Pinpoint the cell where the given text exists, returning its (X, Y) midpoint coordinate. 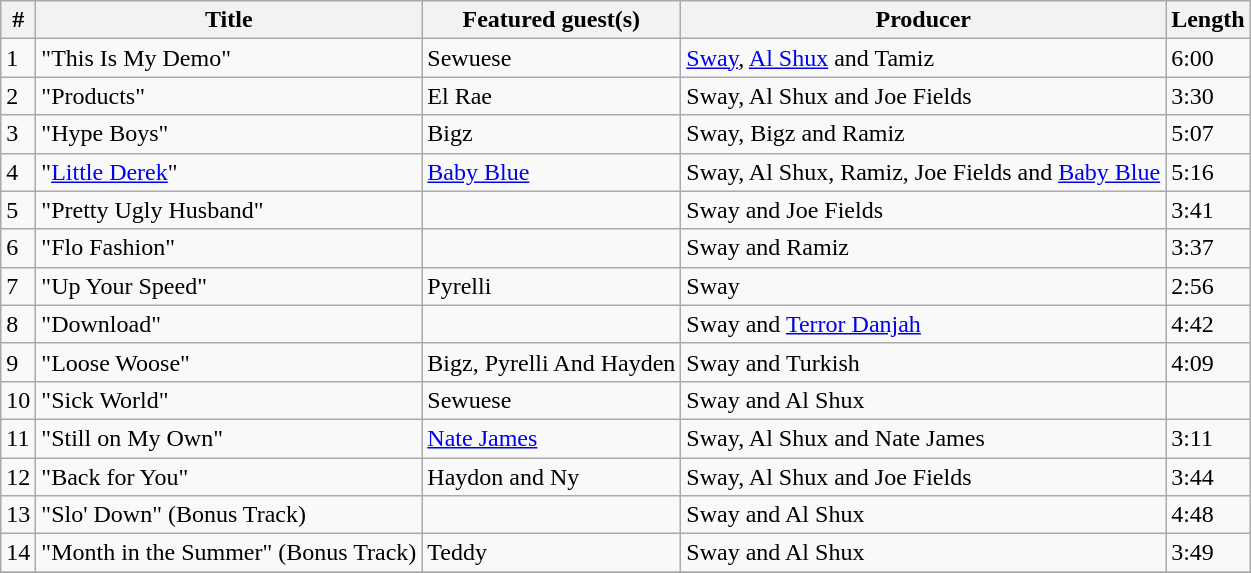
Sway and Ramiz (924, 248)
"Hype Boys" (229, 134)
El Rae (552, 96)
Sway and Terror Danjah (924, 324)
3:11 (1208, 438)
"Back for You" (229, 477)
8 (18, 324)
14 (18, 553)
2:56 (1208, 286)
1 (18, 58)
5:07 (1208, 134)
"Little Derek" (229, 172)
2 (18, 96)
4:48 (1208, 515)
7 (18, 286)
"Slo' Down" (Bonus Track) (229, 515)
6 (18, 248)
Title (229, 20)
12 (18, 477)
Sway and Turkish (924, 362)
"Download" (229, 324)
"Sick World" (229, 400)
"Month in the Summer" (Bonus Track) (229, 553)
9 (18, 362)
Sway, Bigz and Ramiz (924, 134)
10 (18, 400)
"Pretty Ugly Husband" (229, 210)
Bigz, Pyrelli And Hayden (552, 362)
Length (1208, 20)
3:44 (1208, 477)
"This Is My Demo" (229, 58)
Sway and Joe Fields (924, 210)
Baby Blue (552, 172)
3:30 (1208, 96)
4 (18, 172)
3:37 (1208, 248)
"Up Your Speed" (229, 286)
3:41 (1208, 210)
Sway, Al Shux and Tamiz (924, 58)
5:16 (1208, 172)
6:00 (1208, 58)
11 (18, 438)
5 (18, 210)
"Loose Woose" (229, 362)
Featured guest(s) (552, 20)
Bigz (552, 134)
"Still on My Own" (229, 438)
Sway, Al Shux, Ramiz, Joe Fields and Baby Blue (924, 172)
"Flo Fashion" (229, 248)
3 (18, 134)
Producer (924, 20)
4:09 (1208, 362)
Teddy (552, 553)
4:42 (1208, 324)
Nate James (552, 438)
# (18, 20)
13 (18, 515)
"Products" (229, 96)
3:49 (1208, 553)
Haydon and Ny (552, 477)
Sway, Al Shux and Nate James (924, 438)
Sway (924, 286)
Pyrelli (552, 286)
